From the cell containing the given text, extract its center point as [x, y] coordinate. 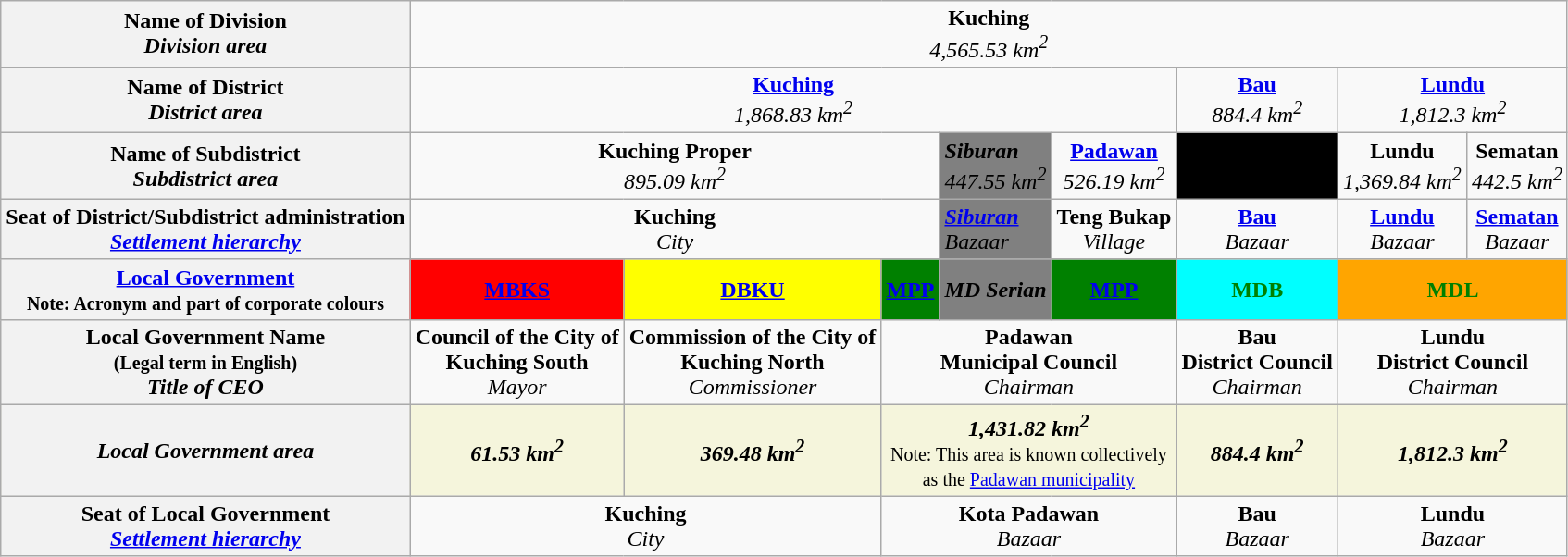
Seat of District/Subdistrict administration Settlement hierarchy [205, 229]
Bau District Council Chairman [1257, 363]
Kuching 1,868.83 km2 [793, 100]
MDB [1257, 289]
MBKS [516, 289]
Padawan 526.19 km2 [1114, 167]
Local Government area [205, 452]
MDL [1452, 289]
Lundu 1,369.84 km2 [1401, 167]
Local Government Note: Acronym and part of corporate colours [205, 289]
Bau 884.4 km2 [1257, 100]
884.4 km2 [1257, 452]
DBKU [753, 289]
Kota Padawan Bazaar [1029, 526]
Name of Division Division area [205, 34]
Sematan 442.5 km2 [1516, 167]
Name of District District area [205, 100]
Council of the City of Kuching South Mayor [516, 363]
Local Government Name (Legal term in English) Title of CEO [205, 363]
369.48 km2 [753, 452]
Kuching 4,565.53 km2 [989, 34]
Name of Subdistrict Subdistrict area [205, 167]
Padawan Municipal Council Chairman [1029, 363]
MD Serian [996, 289]
Teng Bukap Village [1114, 229]
Lundu District Council Chairman [1452, 363]
1,812.3 km2 [1452, 452]
1,431.82 km2 Note: This area is known collectively as the Padawan municipality [1029, 452]
Commission of the City of Kuching North Commissioner [753, 363]
Siburan 447.55 km2 [996, 167]
Seat of Local Government Settlement hierarchy [205, 526]
61.53 km2 [516, 452]
Lundu 1,812.3 km2 [1452, 100]
Siburan Bazaar [996, 229]
Kuching Proper 895.09 km2 [675, 167]
Sematan Bazaar [1516, 229]
